Return (X, Y) of the center of cell containing provided text 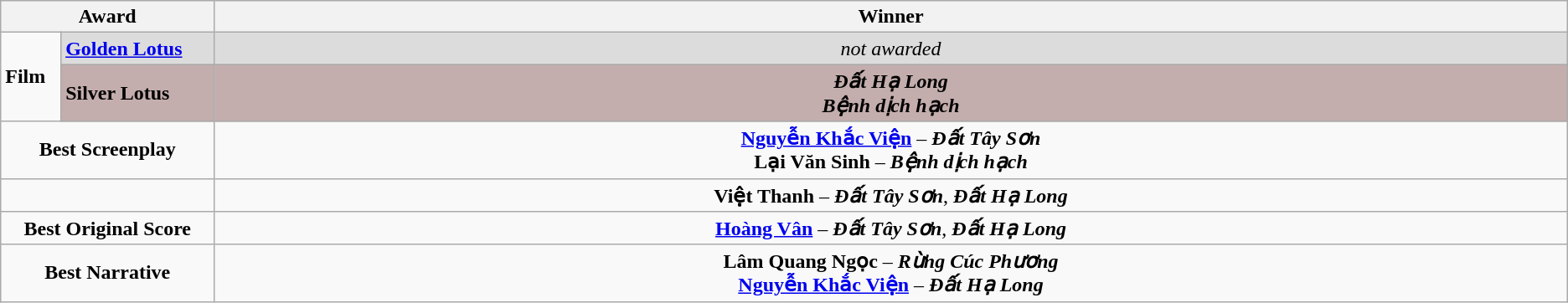
Best Original Score (107, 229)
Film (31, 77)
Lâm Quang Ngọc – Rừng Cúc PhươngNguyễn Khắc Viện – Đất Hạ Long (891, 273)
Đất Hạ LongBệnh dịch hạch (891, 93)
Hoàng Vân – Đất Tây Sơn, Đất Hạ Long (891, 229)
Best Narrative (107, 273)
Golden Lotus (137, 49)
Award (107, 17)
Việt Thanh – Đất Tây Sơn, Đất Hạ Long (891, 195)
Best Screenplay (107, 150)
Winner (891, 17)
not awarded (891, 49)
Silver Lotus (137, 93)
Nguyễn Khắc Viện – Đất Tây SơnLại Văn Sinh – Bệnh dịch hạch (891, 150)
